Pinpoint the cell where the given text exists, returning its (X, Y) midpoint coordinate. 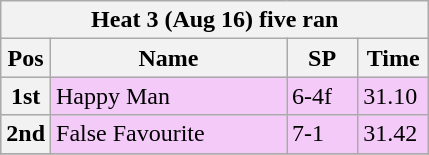
Time (394, 58)
False Favourite (169, 134)
1st (26, 96)
6-4f (322, 96)
Pos (26, 58)
Heat 3 (Aug 16) five ran (215, 20)
Name (169, 58)
Happy Man (169, 96)
7-1 (322, 134)
2nd (26, 134)
31.10 (394, 96)
31.42 (394, 134)
SP (322, 58)
